Identify which cell holds the provided text, then report its (X, Y) central coordinate. 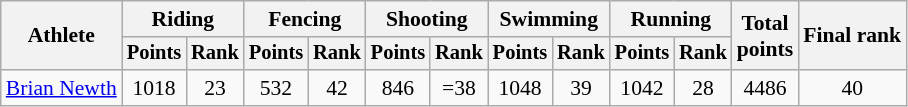
1048 (520, 88)
42 (337, 88)
1042 (642, 88)
Riding (183, 19)
532 (276, 88)
Fencing (305, 19)
23 (215, 88)
=38 (459, 88)
4486 (766, 88)
Athlete (62, 36)
Running (671, 19)
40 (852, 88)
Shooting (427, 19)
Swimming (549, 19)
1018 (154, 88)
Totalpoints (766, 36)
39 (581, 88)
Brian Newth (62, 88)
846 (398, 88)
Final rank (852, 36)
28 (703, 88)
